Detect which cell encompasses the target text, then output its (x, y) center coordinate. 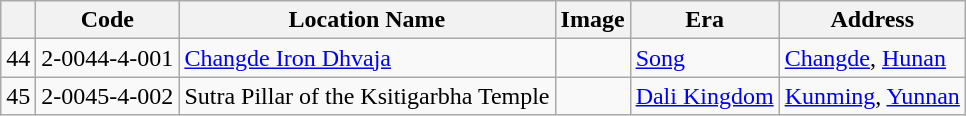
Song (704, 58)
2-0045-4-002 (108, 96)
Changde, Hunan (872, 58)
Location Name (367, 20)
Kunming, Yunnan (872, 96)
2-0044-4-001 (108, 58)
Image (592, 20)
Changde Iron Dhvaja (367, 58)
Era (704, 20)
Dali Kingdom (704, 96)
44 (18, 58)
Code (108, 20)
Sutra Pillar of the Ksitigarbha Temple (367, 96)
Address (872, 20)
45 (18, 96)
